Identify which cell holds the provided text, then report its (x, y) central coordinate. 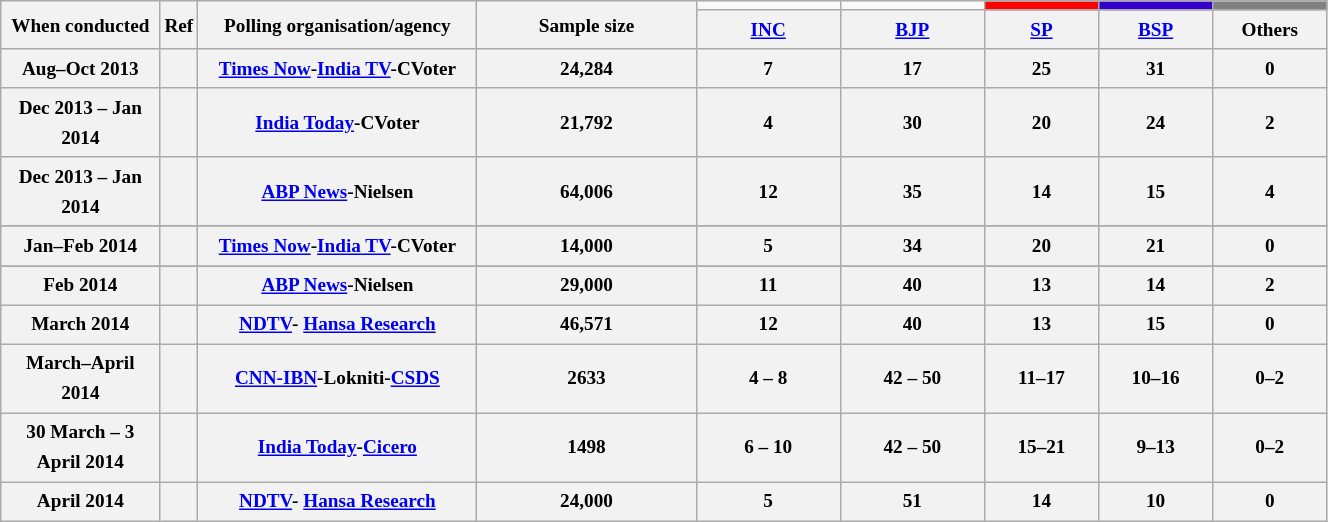
Jan–Feb 2014 (80, 246)
Others (1270, 30)
15–21 (1041, 448)
11 (768, 284)
30 (912, 122)
14,000 (586, 246)
April 2014 (80, 502)
March 2014 (80, 324)
2633 (586, 378)
India Today-Cicero (338, 448)
24,000 (586, 502)
17 (912, 68)
21 (1156, 246)
INC (768, 30)
9–13 (1156, 448)
10–16 (1156, 378)
10 (1156, 502)
BJP (912, 30)
Aug–Oct 2013 (80, 68)
24 (1156, 122)
Feb 2014 (80, 284)
4 – 8 (768, 378)
7 (768, 68)
1498 (586, 448)
Ref (179, 25)
Polling organisation/agency (338, 25)
25 (1041, 68)
11–17 (1041, 378)
21,792 (586, 122)
35 (912, 192)
6 – 10 (768, 448)
30 March – 3 April 2014 (80, 448)
46,571 (586, 324)
24,284 (586, 68)
29,000 (586, 284)
March–April 2014 (80, 378)
SP (1041, 30)
64,006 (586, 192)
India Today-CVoter (338, 122)
When conducted (80, 25)
Sample size (586, 25)
51 (912, 502)
CNN-IBN-Lokniti-CSDS (338, 378)
34 (912, 246)
BSP (1156, 30)
31 (1156, 68)
